Scan for the cell matching the given text and deliver its (x, y) coordinate at center. 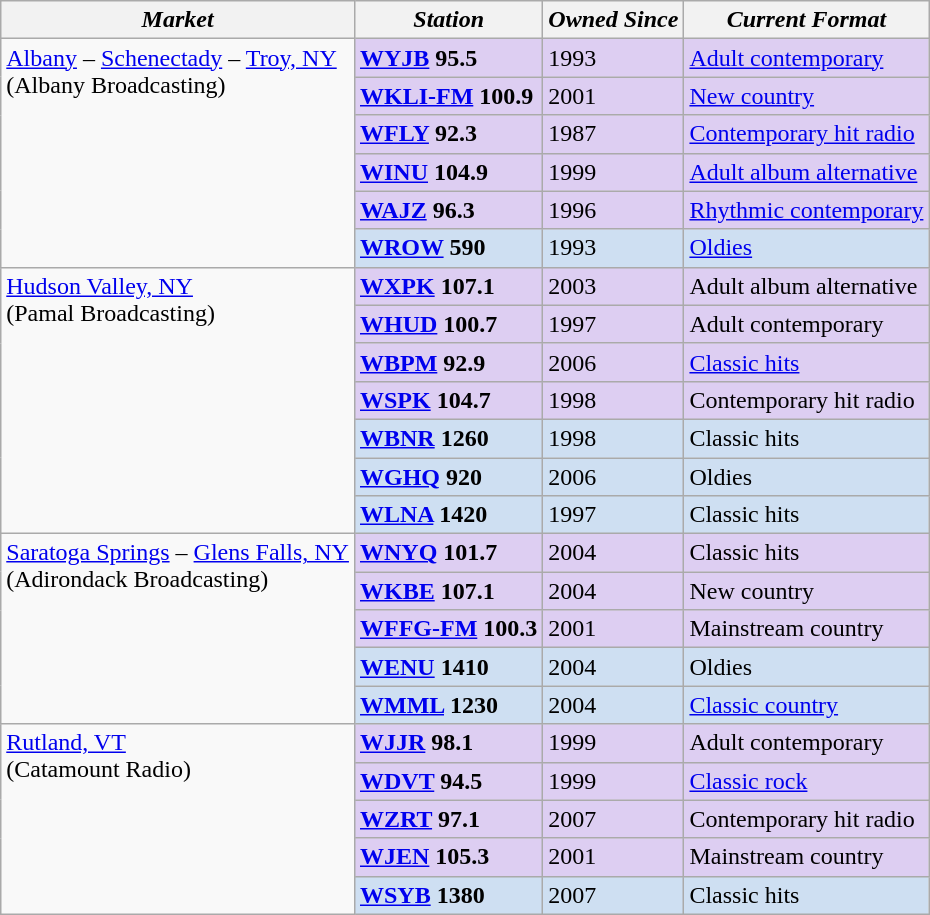
2003 (614, 286)
WROW 590 (448, 248)
Rhythmic contemporary (806, 210)
Current Format (806, 20)
WZRT 97.1 (448, 819)
WFFG-FM 100.3 (448, 629)
WJEN 105.3 (448, 857)
WHUD 100.7 (448, 324)
WYJB 95.5 (448, 58)
Hudson Valley, NY(Pamal Broadcasting) (178, 400)
WNYQ 101.7 (448, 553)
Saratoga Springs – Glens Falls, NY(Adirondack Broadcasting) (178, 629)
Station (448, 20)
Rutland, VT(Catamount Radio) (178, 819)
WENU 1410 (448, 667)
WBNR 1260 (448, 438)
WINU 104.9 (448, 172)
Classic rock (806, 781)
WFLY 92.3 (448, 134)
WKLI-FM 100.9 (448, 96)
WXPK 107.1 (448, 286)
WBPM 92.9 (448, 362)
Owned Since (614, 20)
WDVT 94.5 (448, 781)
Classic country (806, 705)
WLNA 1420 (448, 515)
WMML 1230 (448, 705)
Albany – Schenectady – Troy, NY(Albany Broadcasting) (178, 153)
WSYB 1380 (448, 895)
WKBE 107.1 (448, 591)
WJJR 98.1 (448, 743)
WSPK 104.7 (448, 400)
1987 (614, 134)
WGHQ 920 (448, 477)
Market (178, 20)
WAJZ 96.3 (448, 210)
1996 (614, 210)
